Search for the cell housing the specified text and yield its [X, Y] center coordinate. 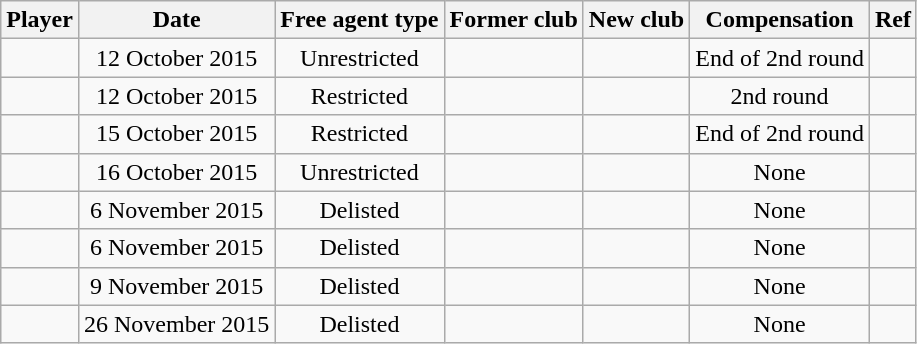
16 October 2015 [176, 172]
Free agent type [360, 20]
2nd round [780, 96]
Ref [892, 20]
26 November 2015 [176, 324]
New club [636, 20]
Date [176, 20]
15 October 2015 [176, 134]
9 November 2015 [176, 286]
Compensation [780, 20]
Player [40, 20]
Former club [514, 20]
